Capture the cell that displays the provided text and extract its (X, Y) central coordinate. 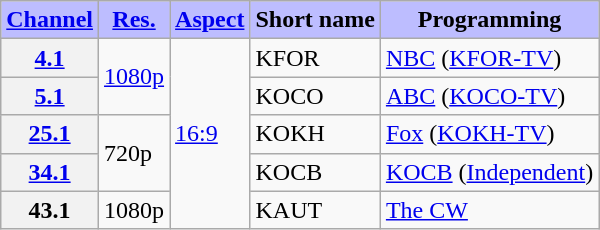
KAUT (315, 210)
KOCO (315, 96)
Programming (489, 20)
KOKH (315, 134)
16:9 (210, 134)
KFOR (315, 58)
KOCB (Independent) (489, 172)
NBC (KFOR-TV) (489, 58)
ABC (KOCO-TV) (489, 96)
Fox (KOKH-TV) (489, 134)
720p (134, 153)
KOCB (315, 172)
Short name (315, 20)
The CW (489, 210)
Res. (134, 20)
5.1 (50, 96)
Aspect (210, 20)
Channel (50, 20)
43.1 (50, 210)
4.1 (50, 58)
34.1 (50, 172)
25.1 (50, 134)
